Capture the cell that displays the provided text and extract its [X, Y] central coordinate. 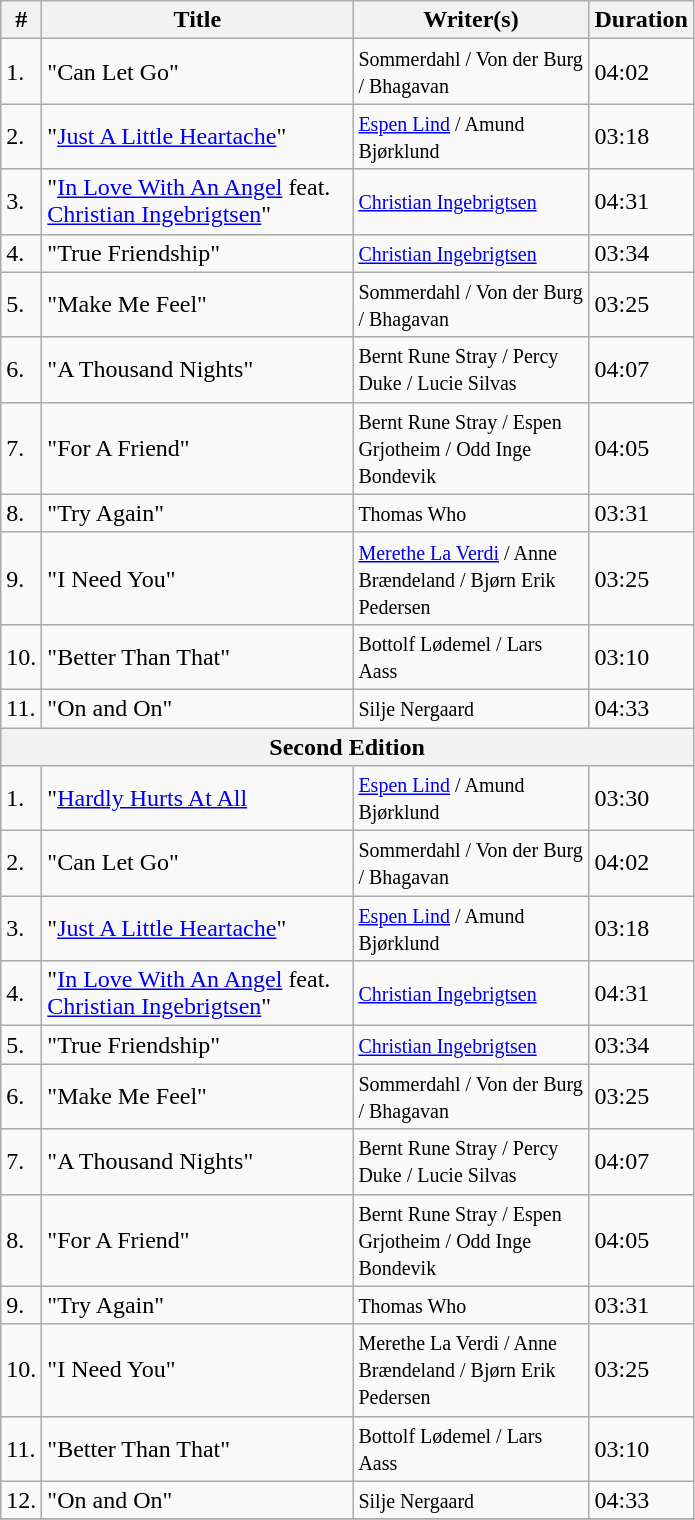
12. [22, 1500]
# [22, 20]
"Hardly Hurts At All [198, 798]
Second Edition [348, 747]
Writer(s) [471, 20]
Title [198, 20]
Duration [641, 20]
03:30 [641, 798]
